From the cell containing the given text, extract its center point as (X, Y) coordinate. 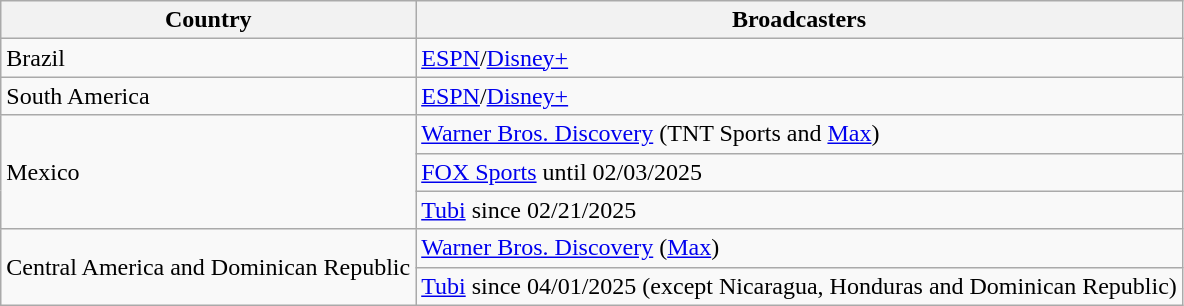
Tubi since 02/21/2025 (800, 210)
South America (208, 96)
Central America and Dominican Republic (208, 267)
Warner Bros. Discovery (TNT Sports and Max) (800, 134)
FOX Sports until 02/03/2025 (800, 172)
Mexico (208, 172)
Country (208, 20)
Brazil (208, 58)
Tubi since 04/01/2025 (except Nicaragua, Honduras and Dominican Republic) (800, 286)
Warner Bros. Discovery (Max) (800, 248)
Broadcasters (800, 20)
